Find where the given text appears and provide that cell's center as [X, Y] coordinate. 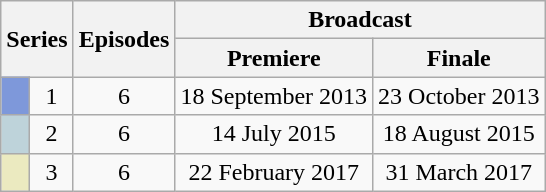
Episodes [124, 39]
Series [37, 39]
31 March 2017 [459, 172]
14 July 2015 [274, 134]
Finale [459, 58]
22 February 2017 [274, 172]
18 September 2013 [274, 96]
2 [52, 134]
3 [52, 172]
Premiere [274, 58]
18 August 2015 [459, 134]
Broadcast [360, 20]
23 October 2013 [459, 96]
1 [52, 96]
